Return (X, Y) of the center of cell containing provided text 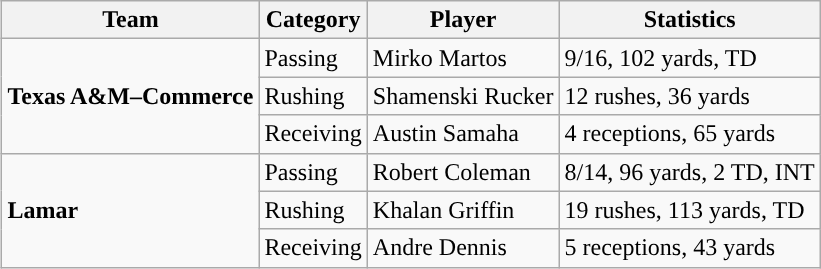
Robert Coleman (463, 172)
Category (313, 20)
Andre Dennis (463, 248)
Mirko Martos (463, 58)
Team (130, 20)
12 rushes, 36 yards (690, 96)
Texas A&M–Commerce (130, 96)
19 rushes, 113 yards, TD (690, 210)
Statistics (690, 20)
9/16, 102 yards, TD (690, 58)
Lamar (130, 210)
Player (463, 20)
Khalan Griffin (463, 210)
Shamenski Rucker (463, 96)
8/14, 96 yards, 2 TD, INT (690, 172)
5 receptions, 43 yards (690, 248)
4 receptions, 65 yards (690, 134)
Austin Samaha (463, 134)
